Extract the [x, y] coordinate from the center of the cell holding the provided text.  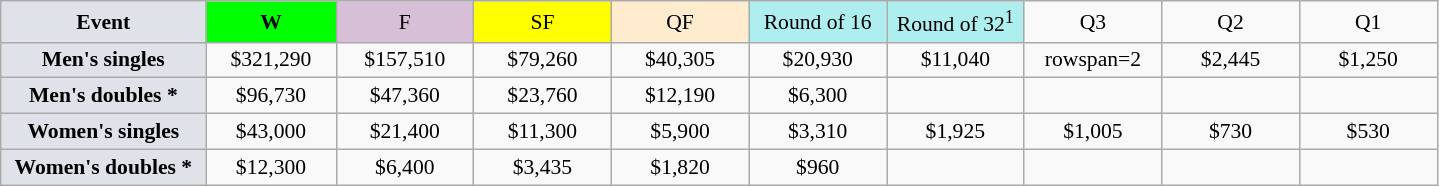
$1,925 [955, 132]
$5,900 [680, 132]
$11,300 [543, 132]
$1,250 [1368, 60]
Round of 321 [955, 22]
Event [104, 22]
SF [543, 22]
$2,445 [1231, 60]
$960 [818, 167]
QF [680, 22]
Women's singles [104, 132]
Men's doubles * [104, 96]
$23,760 [543, 96]
$79,260 [543, 60]
rowspan=2 [1093, 60]
$96,730 [271, 96]
$6,400 [405, 167]
$321,290 [271, 60]
$20,930 [818, 60]
$40,305 [680, 60]
Round of 16 [818, 22]
Q2 [1231, 22]
F [405, 22]
Q3 [1093, 22]
Women's doubles * [104, 167]
$12,300 [271, 167]
$730 [1231, 132]
$47,360 [405, 96]
$12,190 [680, 96]
$1,005 [1093, 132]
$43,000 [271, 132]
Men's singles [104, 60]
Q1 [1368, 22]
W [271, 22]
$1,820 [680, 167]
$3,435 [543, 167]
$6,300 [818, 96]
$157,510 [405, 60]
$11,040 [955, 60]
$21,400 [405, 132]
$530 [1368, 132]
$3,310 [818, 132]
